Scan for the cell matching the given text and deliver its (X, Y) coordinate at center. 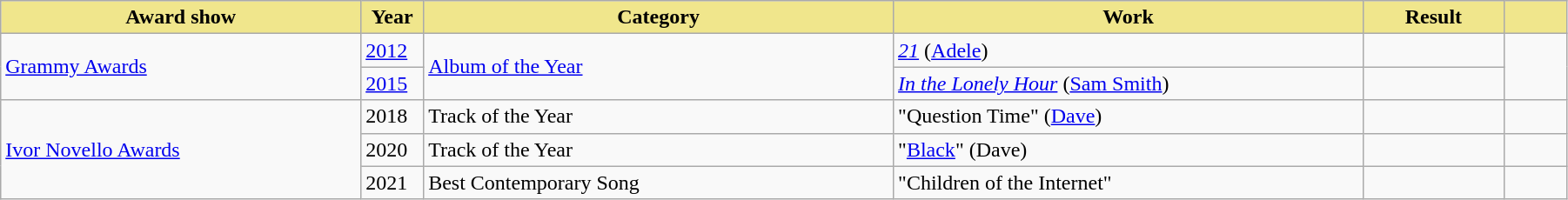
2018 (392, 117)
21 (Adele) (1129, 50)
2015 (392, 83)
"Question Time" (Dave) (1129, 117)
"Black" (Dave) (1129, 150)
Grammy Awards (181, 67)
Album of the Year (659, 67)
2021 (392, 183)
Result (1433, 17)
Category (659, 17)
Work (1129, 17)
Ivor Novello Awards (181, 150)
Best Contemporary Song (659, 183)
In the Lonely Hour (Sam Smith) (1129, 83)
"Children of the Internet" (1129, 183)
2012 (392, 50)
Award show (181, 17)
2020 (392, 150)
Year (392, 17)
